Output the (X, Y) coordinate of the center of the cell containing the given text.  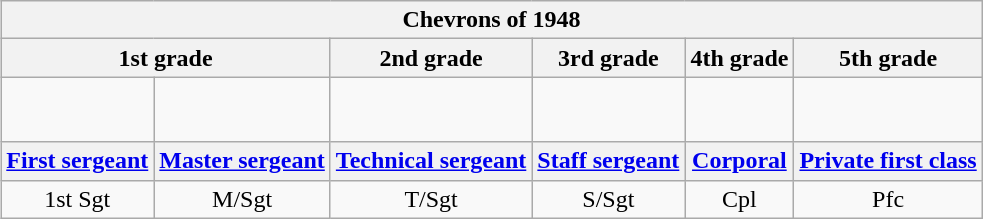
Staff sergeant (608, 161)
Cpl (740, 199)
Technical sergeant (430, 161)
Pfc (888, 199)
1st grade (166, 58)
T/Sgt (430, 199)
2nd grade (430, 58)
5th grade (888, 58)
M/Sgt (242, 199)
Chevrons of 1948 (492, 20)
Master sergeant (242, 161)
Corporal (740, 161)
S/Sgt (608, 199)
Private first class (888, 161)
3rd grade (608, 58)
First sergeant (78, 161)
1st Sgt (78, 199)
4th grade (740, 58)
